Find where the given text appears and provide that cell's center as (X, Y) coordinate. 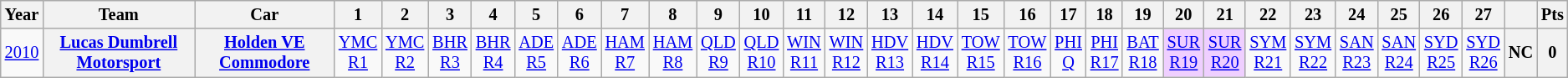
PHIR17 (1105, 53)
SANR23 (1356, 53)
HDVR13 (890, 53)
20 (1184, 14)
YMCR2 (405, 53)
17 (1069, 14)
6 (580, 14)
Year (22, 14)
10 (762, 14)
BHRR3 (450, 53)
22 (1268, 14)
8 (672, 14)
BHRR4 (493, 53)
25 (1398, 14)
Holden VE Commodore (264, 53)
11 (804, 14)
1 (358, 14)
BATR18 (1142, 53)
15 (981, 14)
Lucas Dumbrell Motorsport (119, 53)
2 (405, 14)
SURR20 (1224, 53)
ADER6 (580, 53)
27 (1483, 14)
18 (1105, 14)
5 (536, 14)
WINR12 (846, 53)
HAMR8 (672, 53)
QLDR9 (718, 53)
PHIQ (1069, 53)
Car (264, 14)
9 (718, 14)
21 (1224, 14)
12 (846, 14)
24 (1356, 14)
13 (890, 14)
YMCR1 (358, 53)
3 (450, 14)
23 (1313, 14)
WINR11 (804, 53)
TOWR16 (1028, 53)
NC (1520, 53)
SURR19 (1184, 53)
HDVR14 (935, 53)
0 (1552, 53)
SYDR26 (1483, 53)
SANR24 (1398, 53)
ADER5 (536, 53)
19 (1142, 14)
Team (119, 14)
26 (1441, 14)
14 (935, 14)
SYMR21 (1268, 53)
7 (626, 14)
HAMR7 (626, 53)
4 (493, 14)
2010 (22, 53)
SYMR22 (1313, 53)
TOWR15 (981, 53)
Pts (1552, 14)
QLDR10 (762, 53)
16 (1028, 14)
SYDR25 (1441, 53)
